Return (X, Y) of the center of cell containing provided text 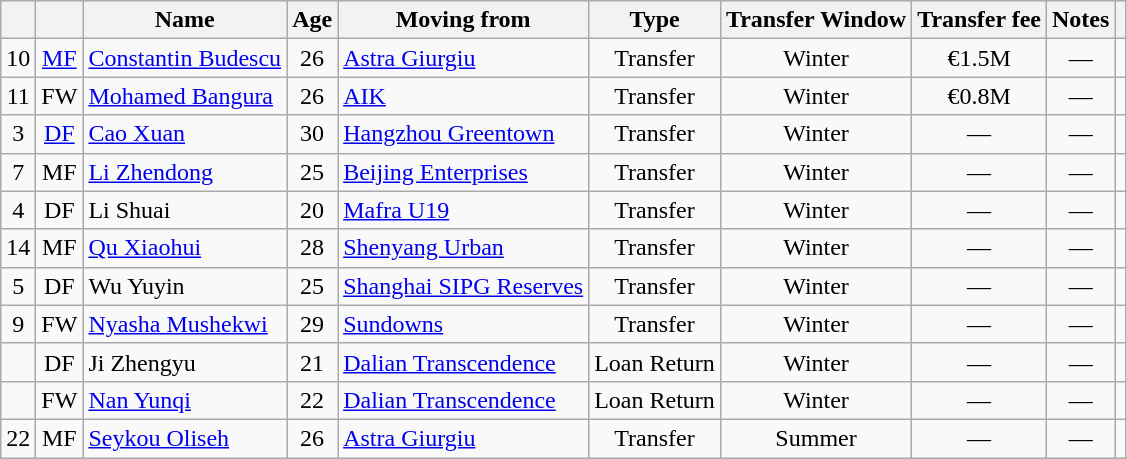
30 (312, 134)
Seykou Oliseh (185, 438)
Beijing Enterprises (464, 172)
Transfer Window (816, 20)
5 (18, 286)
Mafra U19 (464, 210)
Sundowns (464, 324)
14 (18, 248)
AIK (464, 96)
11 (18, 96)
10 (18, 58)
Type (655, 20)
9 (18, 324)
Ji Zhengyu (185, 362)
29 (312, 324)
Wu Yuyin (185, 286)
Hangzhou Greentown (464, 134)
Nan Yunqi (185, 400)
Transfer fee (980, 20)
€1.5M (980, 58)
Li Shuai (185, 210)
Name (185, 20)
21 (312, 362)
28 (312, 248)
Age (312, 20)
Qu Xiaohui (185, 248)
Mohamed Bangura (185, 96)
3 (18, 134)
Summer (816, 438)
Shanghai SIPG Reserves (464, 286)
Notes (1080, 20)
€0.8M (980, 96)
Nyasha Mushekwi (185, 324)
4 (18, 210)
Cao Xuan (185, 134)
Shenyang Urban (464, 248)
7 (18, 172)
20 (312, 210)
Li Zhendong (185, 172)
Moving from (464, 20)
Constantin Budescu (185, 58)
